Return the (X, Y) coordinate for the center point of the cell that contains the specified text.  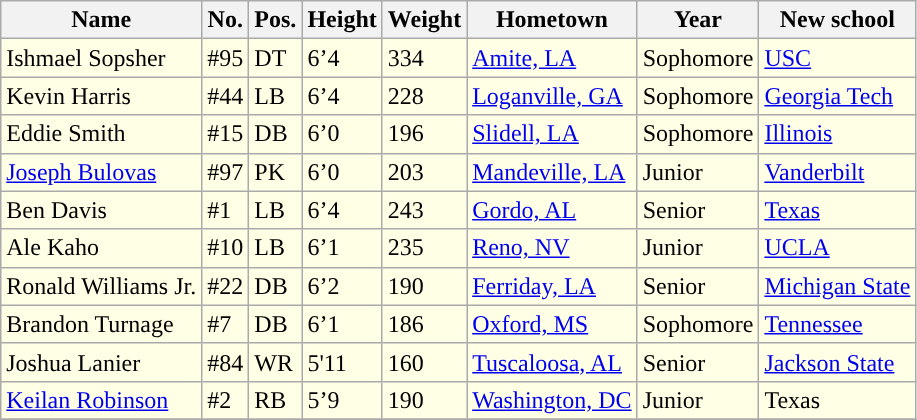
Illinois (838, 134)
Washington, DC (552, 400)
Weight (424, 20)
USC (838, 58)
#97 (226, 172)
Mandeville, LA (552, 172)
186 (424, 324)
PK (276, 172)
Ishmael Sopsher (102, 58)
RB (276, 400)
6’2 (342, 286)
#1 (226, 210)
#2 (226, 400)
Joshua Lanier (102, 362)
Keilan Robinson (102, 400)
Ronald Williams Jr. (102, 286)
Pos. (276, 20)
#7 (226, 324)
Loganville, GA (552, 96)
Joseph Bulovas (102, 172)
160 (424, 362)
Ben Davis (102, 210)
196 (424, 134)
#10 (226, 248)
235 (424, 248)
Eddie Smith (102, 134)
Tennessee (838, 324)
New school (838, 20)
Tuscaloosa, AL (552, 362)
Ale Kaho (102, 248)
Hometown (552, 20)
243 (424, 210)
#22 (226, 286)
203 (424, 172)
5'11 (342, 362)
No. (226, 20)
Ferriday, LA (552, 286)
Michigan State (838, 286)
228 (424, 96)
Slidell, LA (552, 134)
Brandon Turnage (102, 324)
Name (102, 20)
UCLA (838, 248)
Amite, LA (552, 58)
Georgia Tech (838, 96)
#84 (226, 362)
Jackson State (838, 362)
DT (276, 58)
Gordo, AL (552, 210)
#15 (226, 134)
#95 (226, 58)
Vanderbilt (838, 172)
334 (424, 58)
#44 (226, 96)
Height (342, 20)
Reno, NV (552, 248)
Oxford, MS (552, 324)
WR (276, 362)
5’9 (342, 400)
Kevin Harris (102, 96)
Year (698, 20)
